Determine the [x, y] coordinate at the center of the cell enclosing the given text.  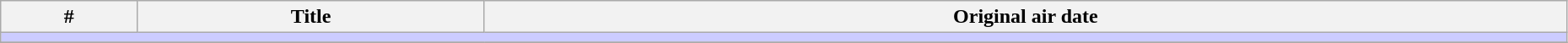
Original air date [1026, 17]
Title [311, 17]
# [69, 17]
